Scan for the cell matching the given text and deliver its [x, y] coordinate at center. 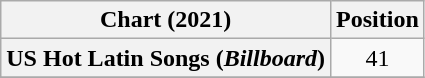
Position [378, 20]
US Hot Latin Songs (Billboard) [166, 58]
Chart (2021) [166, 20]
41 [378, 58]
